From the cell containing the given text, extract its center point as [x, y] coordinate. 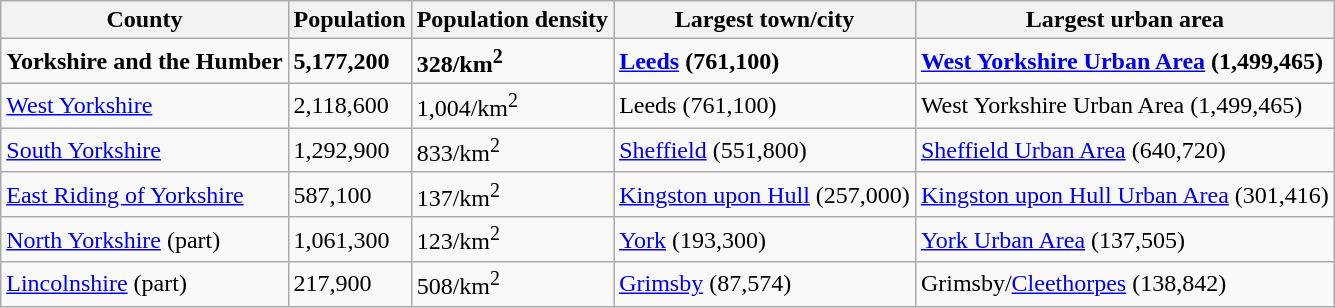
1,061,300 [350, 240]
1,004/km2 [512, 106]
587,100 [350, 194]
York (193,300) [765, 240]
West Yorkshire [144, 106]
York Urban Area (137,505) [1124, 240]
North Yorkshire (part) [144, 240]
137/km2 [512, 194]
Population density [512, 20]
508/km2 [512, 284]
2,118,600 [350, 106]
Population [350, 20]
Kingston upon Hull Urban Area (301,416) [1124, 194]
328/km2 [512, 62]
1,292,900 [350, 150]
Sheffield (551,800) [765, 150]
Largest urban area [1124, 20]
Largest town/city [765, 20]
123/km2 [512, 240]
East Riding of Yorkshire [144, 194]
Grimsby (87,574) [765, 284]
Grimsby/Cleethorpes (138,842) [1124, 284]
Kingston upon Hull (257,000) [765, 194]
Sheffield Urban Area (640,720) [1124, 150]
833/km2 [512, 150]
217,900 [350, 284]
South Yorkshire [144, 150]
Lincolnshire (part) [144, 284]
County [144, 20]
Yorkshire and the Humber [144, 62]
5,177,200 [350, 62]
